Pinpoint the cell where the given text exists, returning its (x, y) midpoint coordinate. 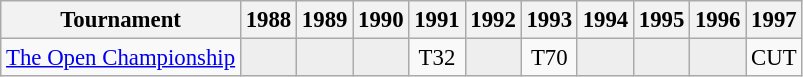
T32 (437, 58)
1990 (381, 20)
CUT (774, 58)
1989 (325, 20)
1995 (661, 20)
1996 (718, 20)
The Open Championship (121, 58)
1988 (268, 20)
T70 (549, 58)
1993 (549, 20)
Tournament (121, 20)
1991 (437, 20)
1994 (605, 20)
1992 (493, 20)
1997 (774, 20)
